Detect which cell encompasses the target text, then output its [x, y] center coordinate. 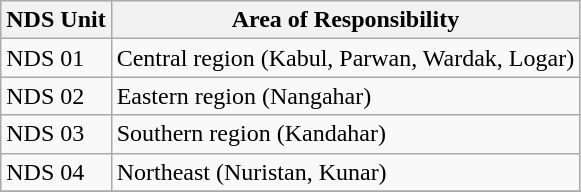
NDS 01 [56, 58]
Southern region (Kandahar) [346, 134]
NDS 03 [56, 134]
NDS 02 [56, 96]
Northeast (Nuristan, Kunar) [346, 172]
NDS Unit [56, 20]
NDS 04 [56, 172]
Eastern region (Nangahar) [346, 96]
Area of Responsibility [346, 20]
Central region (Kabul, Parwan, Wardak, Logar) [346, 58]
